Return the [X, Y] coordinate for the center point of the cell that contains the specified text.  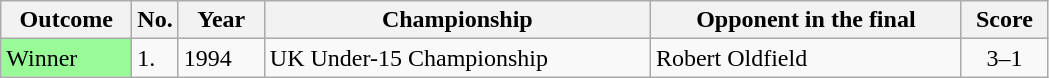
Winner [66, 58]
Championship [457, 20]
Outcome [66, 20]
Score [1004, 20]
1. [155, 58]
Robert Oldfield [806, 58]
1994 [221, 58]
UK Under-15 Championship [457, 58]
3–1 [1004, 58]
Opponent in the final [806, 20]
No. [155, 20]
Year [221, 20]
